Scan for the cell matching the given text and deliver its [x, y] coordinate at center. 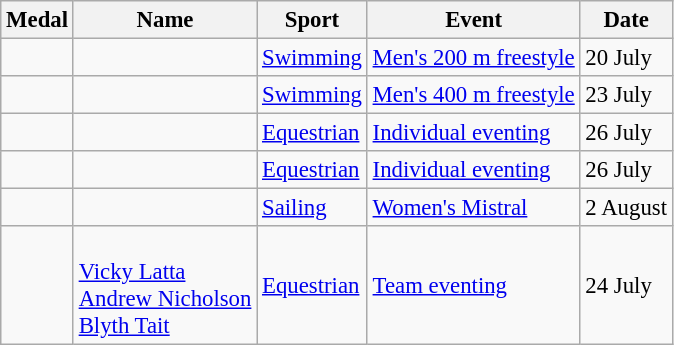
Date [626, 20]
20 July [626, 58]
Name [164, 20]
Men's 200 m freestyle [474, 58]
Sailing [312, 208]
Women's Mistral [474, 208]
2 August [626, 208]
Vicky LattaAndrew NicholsonBlyth Tait [164, 286]
Team eventing [474, 286]
23 July [626, 95]
Medal [38, 20]
24 July [626, 286]
Event [474, 20]
Sport [312, 20]
Men's 400 m freestyle [474, 95]
